For the text-containing cell, return its midpoint in [X, Y] coordinate format. 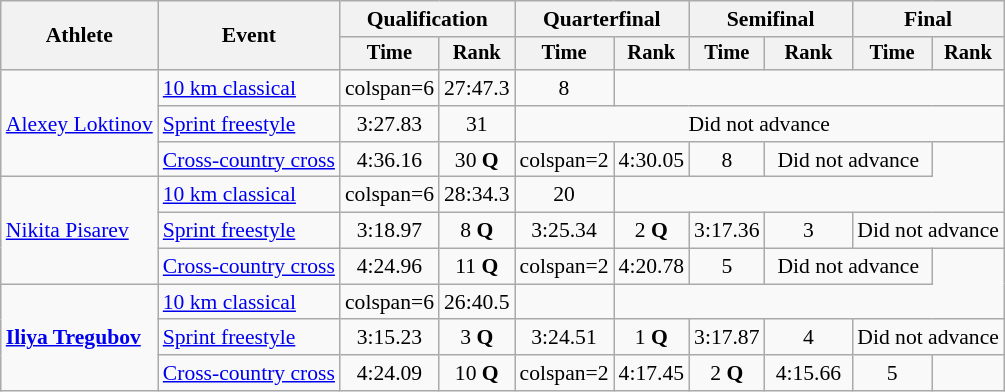
4:30.05 [652, 160]
4:24.96 [390, 267]
30 Q [476, 160]
Quarterfinal [602, 19]
1 Q [652, 338]
3 Q [476, 338]
20 [564, 195]
27:47.3 [476, 88]
10 Q [476, 373]
Iliya Tregubov [80, 338]
3:17.87 [726, 338]
3:15.23 [390, 338]
4:17.45 [652, 373]
Alexey Loktinov [80, 124]
3:27.83 [390, 124]
3:24.51 [564, 338]
Event [249, 36]
4:24.09 [390, 373]
Nikita Pisarev [80, 230]
3:17.36 [726, 231]
8 Q [476, 231]
Semifinal [770, 19]
3:18.97 [390, 231]
Final [928, 19]
4:20.78 [652, 267]
28:34.3 [476, 195]
3 [809, 231]
3:25.34 [564, 231]
4:15.66 [809, 373]
26:40.5 [476, 302]
Qualification [428, 19]
11 Q [476, 267]
31 [476, 124]
Athlete [80, 36]
4:36.16 [390, 160]
4 [809, 338]
